Pinpoint the cell where the given text exists, returning its (x, y) midpoint coordinate. 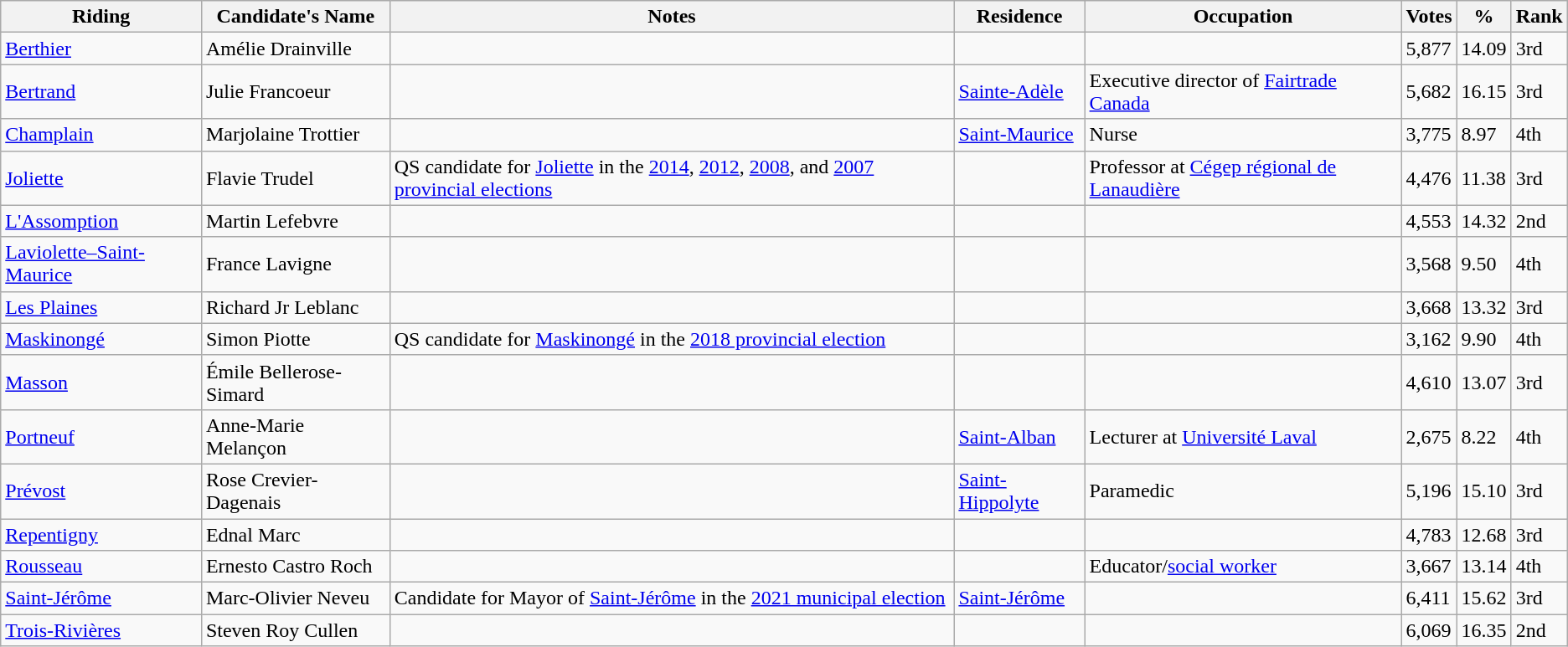
3,162 (1429, 339)
3,667 (1429, 567)
4,783 (1429, 535)
Marc-Olivier Neveu (295, 598)
2,675 (1429, 437)
% (1484, 17)
Repentigny (101, 535)
Riding (101, 17)
Votes (1429, 17)
Rousseau (101, 567)
Anne-Marie Melançon (295, 437)
Masson (101, 382)
3,568 (1429, 264)
Bertrand (101, 92)
Notes (672, 17)
16.15 (1484, 92)
Saint-Alban (1019, 437)
15.62 (1484, 598)
14.32 (1484, 221)
4,553 (1429, 221)
Prévost (101, 490)
9.50 (1484, 264)
9.90 (1484, 339)
3,668 (1429, 307)
Lecturer at Université Laval (1243, 437)
Candidate for Mayor of Saint-Jérôme in the 2021 municipal election (672, 598)
Sainte-Adèle (1019, 92)
Executive director of Fairtrade Canada (1243, 92)
5,196 (1429, 490)
4,476 (1429, 177)
8.97 (1484, 135)
14.09 (1484, 49)
QS candidate for Joliette in the 2014, 2012, 2008, and 2007 provincial elections (672, 177)
Amélie Drainville (295, 49)
6,411 (1429, 598)
4,610 (1429, 382)
QS candidate for Maskinongé in the 2018 provincial election (672, 339)
15.10 (1484, 490)
8.22 (1484, 437)
Nurse (1243, 135)
Professor at Cégep régional de Lanaudière (1243, 177)
Julie Francoeur (295, 92)
Richard Jr Leblanc (295, 307)
Flavie Trudel (295, 177)
Champlain (101, 135)
Berthier (101, 49)
13.32 (1484, 307)
5,877 (1429, 49)
Ernesto Castro Roch (295, 567)
Paramedic (1243, 490)
France Lavigne (295, 264)
Educator/social worker (1243, 567)
L'Assomption (101, 221)
Saint-Hippolyte (1019, 490)
Maskinongé (101, 339)
Portneuf (101, 437)
6,069 (1429, 630)
Trois-Rivières (101, 630)
Steven Roy Cullen (295, 630)
3,775 (1429, 135)
Candidate's Name (295, 17)
13.07 (1484, 382)
Residence (1019, 17)
Laviolette–Saint-Maurice (101, 264)
Occupation (1243, 17)
Émile Bellerose-Simard (295, 382)
5,682 (1429, 92)
Marjolaine Trottier (295, 135)
Joliette (101, 177)
11.38 (1484, 177)
Rank (1540, 17)
Ednal Marc (295, 535)
Martin Lefebvre (295, 221)
Simon Piotte (295, 339)
Les Plaines (101, 307)
Saint-Maurice (1019, 135)
Rose Crevier-Dagenais (295, 490)
13.14 (1484, 567)
16.35 (1484, 630)
12.68 (1484, 535)
